Identify which cell holds the provided text, then report its [x, y] central coordinate. 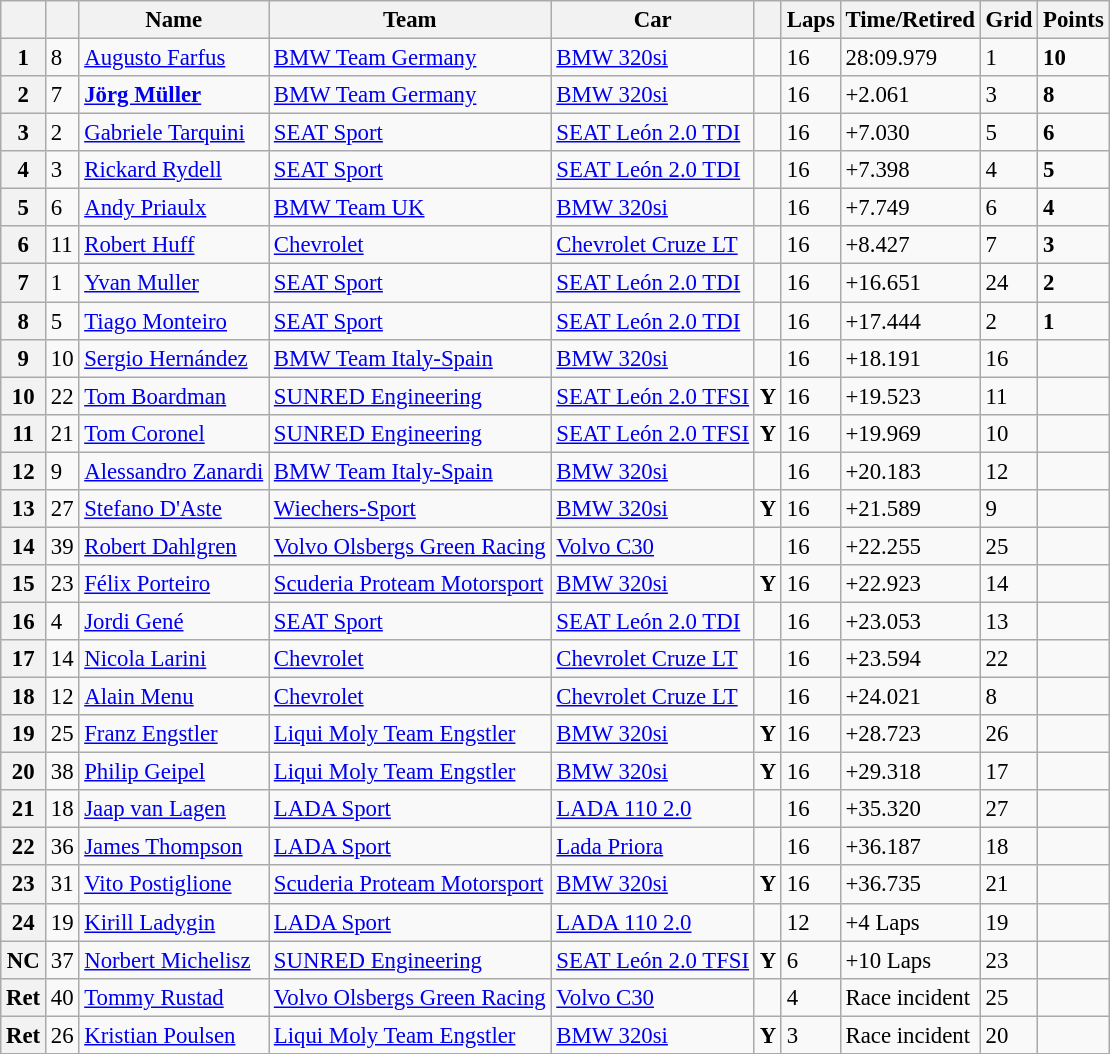
+22.923 [910, 584]
+10 Laps [910, 960]
15 [24, 584]
James Thompson [174, 847]
Stefano D'Aste [174, 509]
38 [62, 772]
Points [1074, 20]
+8.427 [910, 245]
Tom Coronel [174, 433]
Laps [810, 20]
+36.187 [910, 847]
BMW Team UK [410, 208]
Kirill Ladygin [174, 922]
Jordi Gené [174, 621]
+2.061 [910, 95]
28:09.979 [910, 58]
Sergio Hernández [174, 358]
+7.749 [910, 208]
Time/Retired [910, 20]
40 [62, 997]
+16.651 [910, 283]
39 [62, 546]
+17.444 [910, 321]
Tiago Monteiro [174, 321]
+19.523 [910, 396]
Augusto Farfus [174, 58]
+24.021 [910, 697]
Andy Priaulx [174, 208]
+29.318 [910, 772]
37 [62, 960]
+35.320 [910, 809]
+21.589 [910, 509]
Wiechers-Sport [410, 509]
+4 Laps [910, 922]
+20.183 [910, 471]
Franz Engstler [174, 734]
Norbert Michelisz [174, 960]
Nicola Larini [174, 659]
Philip Geipel [174, 772]
+7.398 [910, 170]
Jaap van Lagen [174, 809]
+36.735 [910, 885]
+19.969 [910, 433]
Gabriele Tarquini [174, 133]
Name [174, 20]
Grid [1008, 20]
Lada Priora [652, 847]
+23.594 [910, 659]
Team [410, 20]
Alain Menu [174, 697]
+7.030 [910, 133]
NC [24, 960]
31 [62, 885]
+18.191 [910, 358]
Tom Boardman [174, 396]
Kristian Poulsen [174, 1035]
Félix Porteiro [174, 584]
Car [652, 20]
Robert Huff [174, 245]
Jörg Müller [174, 95]
Yvan Muller [174, 283]
36 [62, 847]
Vito Postiglione [174, 885]
+22.255 [910, 546]
+28.723 [910, 734]
Rickard Rydell [174, 170]
Robert Dahlgren [174, 546]
+23.053 [910, 621]
Tommy Rustad [174, 997]
Alessandro Zanardi [174, 471]
